Determine the [x, y] coordinate at the center of the cell enclosing the given text.  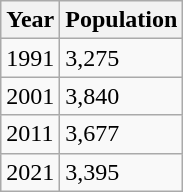
3,677 [122, 134]
1991 [30, 58]
3,275 [122, 58]
3,395 [122, 172]
2011 [30, 134]
Population [122, 20]
Year [30, 20]
3,840 [122, 96]
2001 [30, 96]
2021 [30, 172]
